For the text-containing cell, return its midpoint in (x, y) coordinate format. 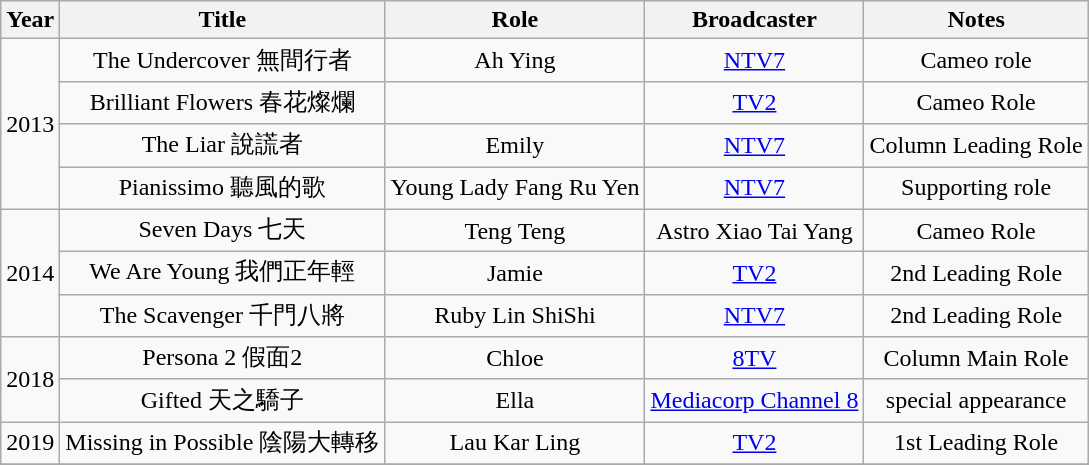
Brilliant Flowers 春花燦爛 (222, 102)
Pianissimo 聽風的歌 (222, 188)
The Liar 說謊者 (222, 146)
Supporting role (976, 188)
8TV (754, 358)
Ruby Lin ShiShi (515, 316)
We Are Young 我們正年輕 (222, 274)
Astro Xiao Tai Yang (754, 230)
1st Leading Role (976, 444)
Chloe (515, 358)
Role (515, 20)
The Undercover 無間行者 (222, 60)
2018 (30, 380)
Gifted 天之驕子 (222, 400)
Ah Ying (515, 60)
special appearance (976, 400)
Teng Teng (515, 230)
Cameo role (976, 60)
2014 (30, 273)
Young Lady Fang Ru Yen (515, 188)
Mediacorp Channel 8 (754, 400)
Lau Kar Ling (515, 444)
The Scavenger 千門八將 (222, 316)
Column Leading Role (976, 146)
Broadcaster (754, 20)
Title (222, 20)
Ella (515, 400)
Year (30, 20)
2019 (30, 444)
2013 (30, 124)
Missing in Possible 陰陽大轉移 (222, 444)
Notes (976, 20)
Seven Days 七天 (222, 230)
Column Main Role (976, 358)
Emily (515, 146)
Jamie (515, 274)
Persona 2 假面2 (222, 358)
